Output the (x, y) coordinate of the center of the cell containing the given text.  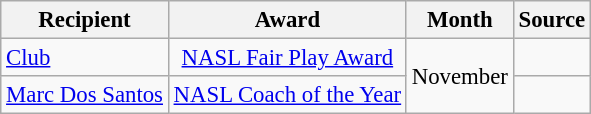
Recipient (85, 20)
Source (552, 20)
November (460, 76)
NASL Coach of the Year (287, 95)
Month (460, 20)
Award (287, 20)
Marc Dos Santos (85, 95)
NASL Fair Play Award (287, 58)
Club (85, 58)
